Extract the [X, Y] coordinate from the center of the cell holding the provided text.  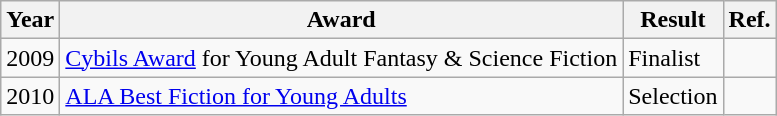
Year [30, 20]
2009 [30, 58]
Cybils Award for Young Adult Fantasy & Science Fiction [342, 58]
Result [673, 20]
Selection [673, 96]
2010 [30, 96]
Ref. [750, 20]
Award [342, 20]
Finalist [673, 58]
ALA Best Fiction for Young Adults [342, 96]
